Pinpoint the cell where the given text exists, returning its (X, Y) midpoint coordinate. 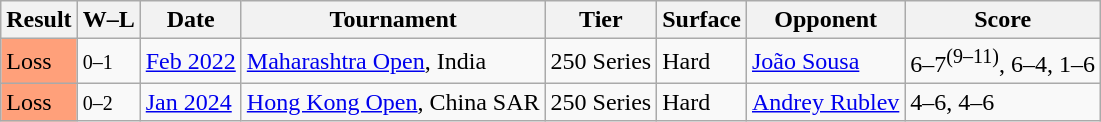
João Sousa (825, 62)
Date (190, 20)
Opponent (825, 20)
Jan 2024 (190, 102)
4–6, 4–6 (1003, 102)
Result (39, 20)
Tournament (393, 20)
Hong Kong Open, China SAR (393, 102)
6–7(9–11), 6–4, 1–6 (1003, 62)
Andrey Rublev (825, 102)
Maharashtra Open, India (393, 62)
Feb 2022 (190, 62)
0–2 (108, 102)
Surface (702, 20)
W–L (108, 20)
Tier (601, 20)
Score (1003, 20)
0–1 (108, 62)
